Determine the [x, y] coordinate at the center of the cell enclosing the given text.  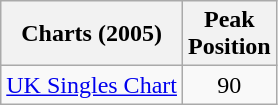
UK Singles Chart [92, 85]
90 [229, 85]
PeakPosition [229, 34]
Charts (2005) [92, 34]
